Pinpoint the cell where the given text exists, returning its (x, y) midpoint coordinate. 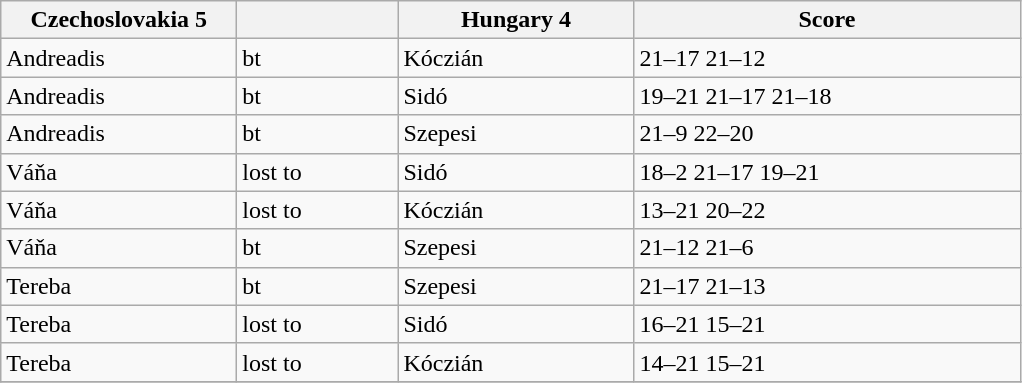
18–2 21–17 19–21 (827, 172)
14–21 15–21 (827, 362)
16–21 15–21 (827, 324)
13–21 20–22 (827, 210)
Hungary 4 (516, 20)
21–12 21–6 (827, 248)
19–21 21–17 21–18 (827, 96)
21–17 21–13 (827, 286)
21–9 22–20 (827, 134)
Czechoslovakia 5 (119, 20)
21–17 21–12 (827, 58)
Score (827, 20)
